Extract the (x, y) coordinate from the center of the cell holding the provided text.  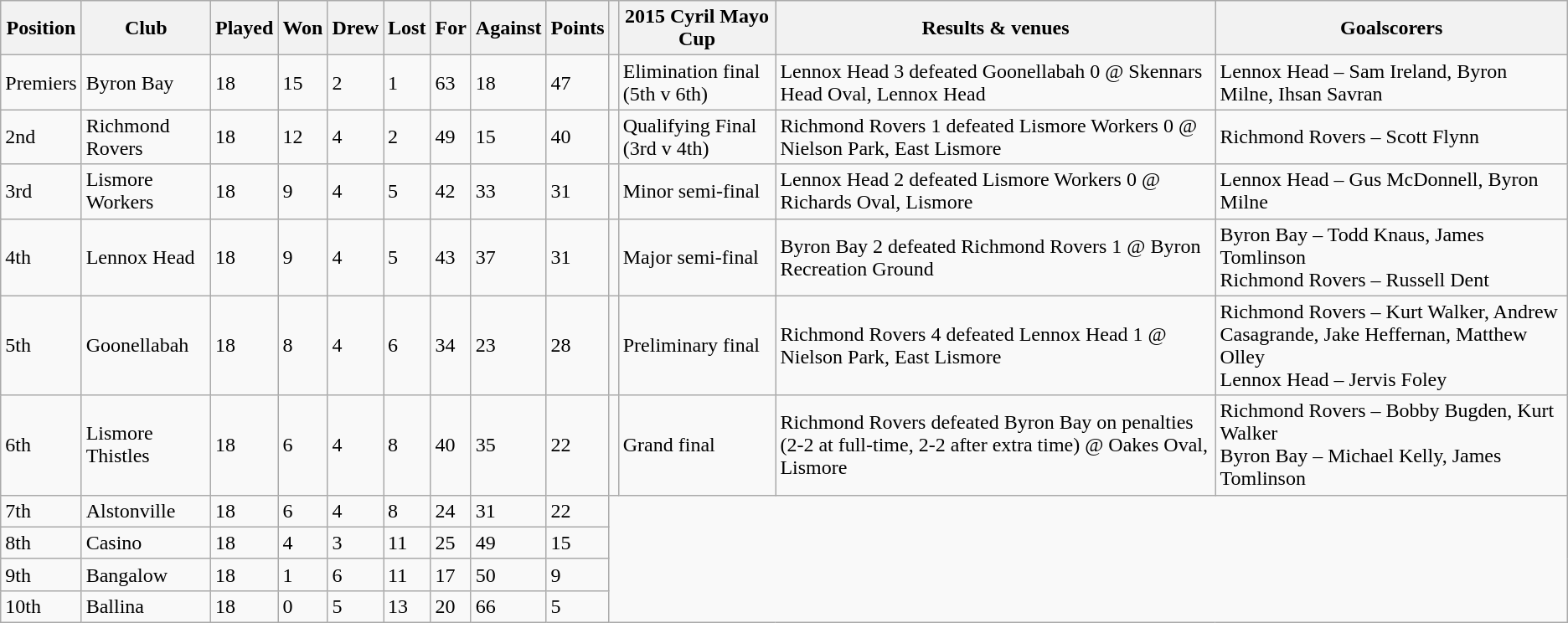
7th (41, 511)
Played (244, 28)
Premiers (41, 82)
8th (41, 543)
Lennox Head – Sam Ireland, Byron Milne, Ihsan Savran (1391, 82)
4th (41, 257)
Lennox Head (146, 257)
25 (451, 543)
Lennox Head – Gus McDonnell, Byron Milne (1391, 191)
63 (451, 82)
37 (508, 257)
Grand final (697, 445)
50 (508, 574)
Results & venues (995, 28)
Richmond Rovers – Bobby Bugden, Kurt WalkerByron Bay – Michael Kelly, James Tomlinson (1391, 445)
0 (303, 606)
9th (41, 574)
34 (451, 345)
Richmond Rovers 1 defeated Lismore Workers 0 @ Nielson Park, East Lismore (995, 137)
12 (303, 137)
Major semi-final (697, 257)
Preliminary final (697, 345)
Lismore Thistles (146, 445)
35 (508, 445)
Ballina (146, 606)
Goonellabah (146, 345)
Lost (407, 28)
5th (41, 345)
Casino (146, 543)
33 (508, 191)
For (451, 28)
Won (303, 28)
Richmond Rovers 4 defeated Lennox Head 1 @ Nielson Park, East Lismore (995, 345)
Richmond Rovers – Kurt Walker, Andrew Casagrande, Jake Heffernan, Matthew OlleyLennox Head – Jervis Foley (1391, 345)
13 (407, 606)
Elimination final (5th v 6th) (697, 82)
Lennox Head 3 defeated Goonellabah 0 @ Skennars Head Oval, Lennox Head (995, 82)
17 (451, 574)
3rd (41, 191)
Qualifying Final (3rd v 4th) (697, 137)
2nd (41, 137)
Lennox Head 2 defeated Lismore Workers 0 @ Richards Oval, Lismore (995, 191)
42 (451, 191)
Richmond Rovers defeated Byron Bay on penalties (2-2 at full-time, 2-2 after extra time) @ Oakes Oval, Lismore (995, 445)
Byron Bay 2 defeated Richmond Rovers 1 @ Byron Recreation Ground (995, 257)
24 (451, 511)
6th (41, 445)
10th (41, 606)
47 (578, 82)
43 (451, 257)
Against (508, 28)
Bangalow (146, 574)
Byron Bay (146, 82)
Goalscorers (1391, 28)
28 (578, 345)
Club (146, 28)
Points (578, 28)
Alstonville (146, 511)
Richmond Rovers (146, 137)
Drew (355, 28)
66 (508, 606)
Richmond Rovers – Scott Flynn (1391, 137)
23 (508, 345)
Lismore Workers (146, 191)
3 (355, 543)
Position (41, 28)
Minor semi-final (697, 191)
2015 Cyril Mayo Cup (697, 28)
20 (451, 606)
Byron Bay – Todd Knaus, James TomlinsonRichmond Rovers – Russell Dent (1391, 257)
